Locate the cell with the specified text and output its (X, Y) center coordinate. 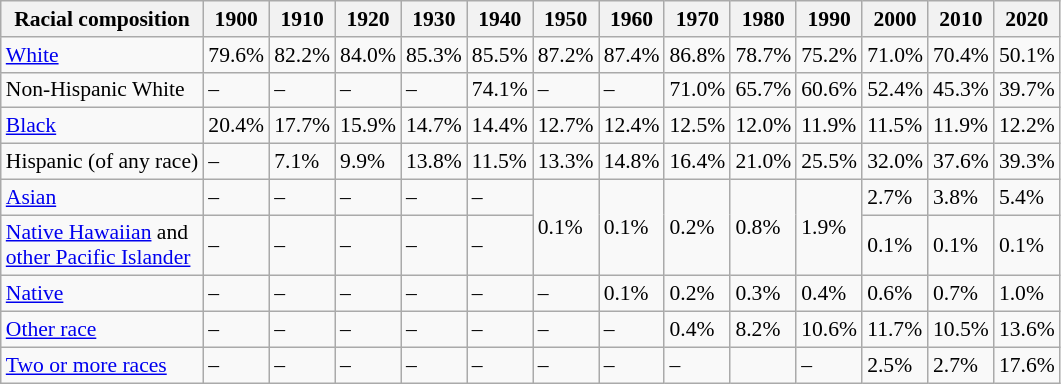
21.0% (763, 162)
0.3% (763, 294)
5.4% (1027, 197)
1900 (236, 19)
8.2% (763, 330)
17.7% (302, 126)
39.7% (1027, 90)
Native (102, 294)
0.8% (763, 228)
Racial composition (102, 19)
1.9% (829, 228)
1980 (763, 19)
74.1% (500, 90)
Non-Hispanic White (102, 90)
3.8% (961, 197)
2010 (961, 19)
1.0% (1027, 294)
10.6% (829, 330)
1960 (632, 19)
Asian (102, 197)
50.1% (1027, 55)
0.7% (961, 294)
9.9% (368, 162)
15.9% (368, 126)
1910 (302, 19)
12.5% (697, 126)
1990 (829, 19)
2.5% (895, 365)
12.4% (632, 126)
16.4% (697, 162)
12.7% (566, 126)
70.4% (961, 55)
13.6% (1027, 330)
10.5% (961, 330)
45.3% (961, 90)
60.6% (829, 90)
1920 (368, 19)
17.6% (1027, 365)
87.4% (632, 55)
Other race (102, 330)
20.4% (236, 126)
13.8% (434, 162)
0.6% (895, 294)
7.1% (302, 162)
13.3% (566, 162)
85.3% (434, 55)
1950 (566, 19)
37.6% (961, 162)
2020 (1027, 19)
Native Hawaiian andother Pacific Islander (102, 246)
1930 (434, 19)
14.8% (632, 162)
Hispanic (of any race) (102, 162)
52.4% (895, 90)
14.7% (434, 126)
75.2% (829, 55)
39.3% (1027, 162)
79.6% (236, 55)
87.2% (566, 55)
12.2% (1027, 126)
12.0% (763, 126)
Black (102, 126)
78.7% (763, 55)
White (102, 55)
65.7% (763, 90)
85.5% (500, 55)
1970 (697, 19)
14.4% (500, 126)
86.8% (697, 55)
84.0% (368, 55)
1940 (500, 19)
Two or more races (102, 365)
82.2% (302, 55)
25.5% (829, 162)
2000 (895, 19)
32.0% (895, 162)
11.7% (895, 330)
